Identify which cell holds the provided text, then report its [X, Y] central coordinate. 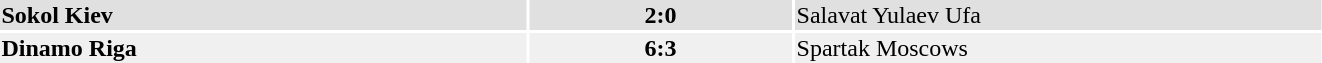
2:0 [660, 15]
Spartak Moscows [1058, 48]
Sokol Kiev [263, 15]
6:3 [660, 48]
Dinamo Riga [263, 48]
Salavat Yulaev Ufa [1058, 15]
